Return (x, y) of the center of cell containing provided text 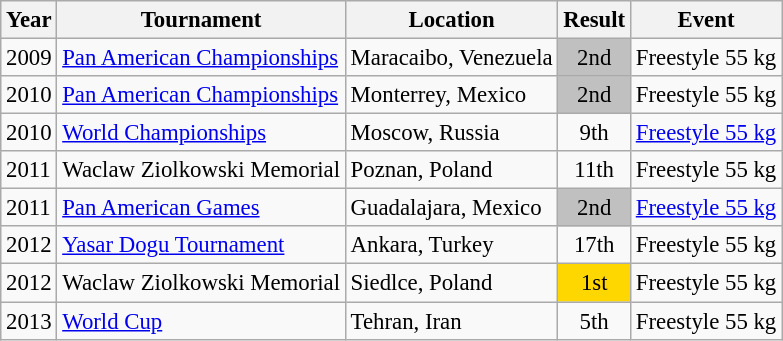
Yasar Dogu Tournament (201, 245)
Pan American Games (201, 208)
Monterrey, Mexico (452, 95)
World Cup (201, 321)
Ankara, Turkey (452, 245)
Siedlce, Poland (452, 283)
World Championships (201, 133)
11th (594, 170)
5th (594, 321)
Guadalajara, Mexico (452, 208)
Moscow, Russia (452, 133)
Result (594, 20)
17th (594, 245)
Location (452, 20)
1st (594, 283)
Tournament (201, 20)
9th (594, 133)
Event (706, 20)
Maracaibo, Venezuela (452, 58)
2009 (29, 58)
Year (29, 20)
2013 (29, 321)
Poznan, Poland (452, 170)
Tehran, Iran (452, 321)
